Capture the cell that displays the provided text and extract its [x, y] central coordinate. 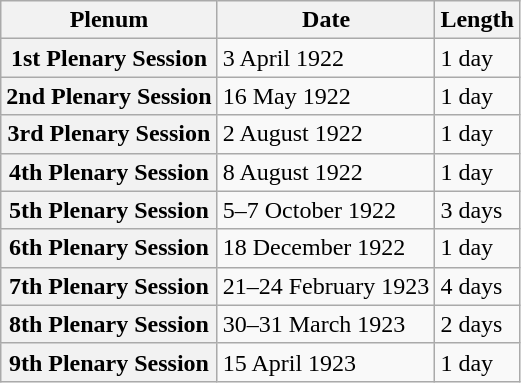
21–24 February 1923 [326, 286]
8th Plenary Session [109, 324]
3 April 1922 [326, 58]
2nd Plenary Session [109, 96]
4 days [477, 286]
2 days [477, 324]
3 days [477, 210]
7th Plenary Session [109, 286]
16 May 1922 [326, 96]
15 April 1923 [326, 362]
18 December 1922 [326, 248]
Length [477, 20]
3rd Plenary Session [109, 134]
Date [326, 20]
5th Plenary Session [109, 210]
Plenum [109, 20]
1st Plenary Session [109, 58]
4th Plenary Session [109, 172]
2 August 1922 [326, 134]
5–7 October 1922 [326, 210]
30–31 March 1923 [326, 324]
8 August 1922 [326, 172]
6th Plenary Session [109, 248]
9th Plenary Session [109, 362]
